Detect which cell encompasses the target text, then output its (x, y) center coordinate. 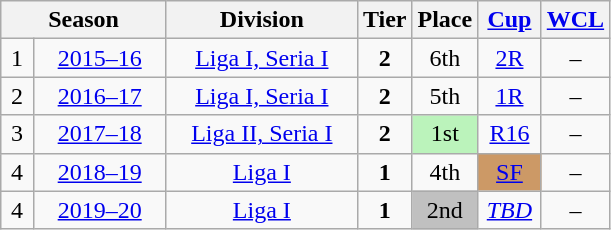
2018–19 (100, 172)
2nd (445, 210)
2019–20 (100, 210)
2016–17 (100, 96)
4th (445, 172)
Cup (510, 20)
Tier (384, 20)
3 (17, 134)
1R (510, 96)
5th (445, 96)
WCL (575, 20)
2017–18 (100, 134)
Liga II, Seria I (262, 134)
1st (445, 134)
SF (510, 172)
Division (262, 20)
2R (510, 58)
2015–16 (100, 58)
Place (445, 20)
6th (445, 58)
R16 (510, 134)
TBD (510, 210)
Season (84, 20)
